Output the [x, y] coordinate of the center of the cell containing the given text.  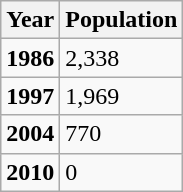
Population [122, 20]
0 [122, 172]
2,338 [122, 58]
1,969 [122, 96]
1997 [30, 96]
Year [30, 20]
770 [122, 134]
1986 [30, 58]
2010 [30, 172]
2004 [30, 134]
